Detect which cell encompasses the target text, then output its (X, Y) center coordinate. 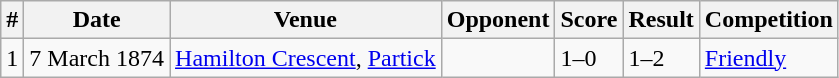
Score (589, 20)
Date (97, 20)
# (12, 20)
Competition (768, 20)
1 (12, 58)
Opponent (498, 20)
1–2 (661, 58)
Venue (306, 20)
Hamilton Crescent, Partick (306, 58)
7 March 1874 (97, 58)
1–0 (589, 58)
Result (661, 20)
Friendly (768, 58)
